From the cell containing the given text, extract its center point as (x, y) coordinate. 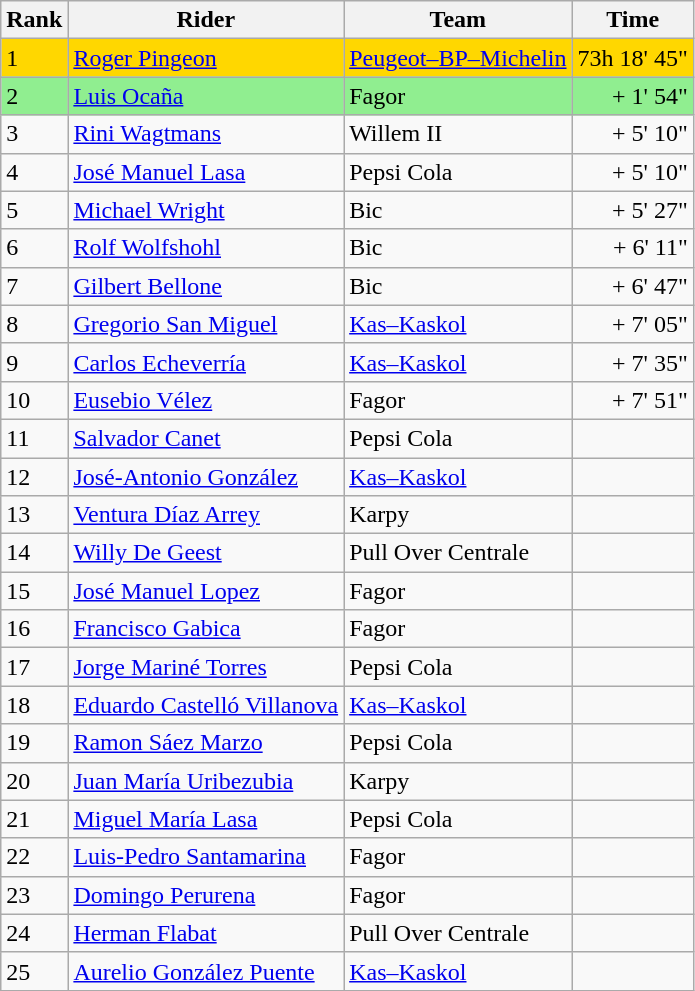
+ 1' 54" (632, 96)
Roger Pingeon (206, 58)
Carlos Echeverría (206, 362)
6 (34, 248)
+ 7' 51" (632, 400)
19 (34, 743)
3 (34, 134)
Rank (34, 20)
Francisco Gabica (206, 629)
Ventura Díaz Arrey (206, 515)
Willem II (458, 134)
Rolf Wolfshohl (206, 248)
1 (34, 58)
Ramon Sáez Marzo (206, 743)
14 (34, 553)
Luis-Pedro Santamarina (206, 857)
23 (34, 895)
21 (34, 819)
+ 7' 05" (632, 324)
José Manuel Lopez (206, 591)
8 (34, 324)
Aurelio González Puente (206, 971)
24 (34, 933)
5 (34, 210)
Rini Wagtmans (206, 134)
10 (34, 400)
12 (34, 477)
Jorge Mariné Torres (206, 667)
15 (34, 591)
Michael Wright (206, 210)
4 (34, 172)
9 (34, 362)
Herman Flabat (206, 933)
+ 6' 11" (632, 248)
7 (34, 286)
13 (34, 515)
Domingo Perurena (206, 895)
22 (34, 857)
Miguel María Lasa (206, 819)
Willy De Geest (206, 553)
José Manuel Lasa (206, 172)
20 (34, 781)
Gilbert Bellone (206, 286)
16 (34, 629)
Luis Ocaña (206, 96)
Rider (206, 20)
Eduardo Castelló Villanova (206, 705)
+ 6' 47" (632, 286)
Juan María Uribezubia (206, 781)
25 (34, 971)
Salvador Canet (206, 438)
17 (34, 667)
Team (458, 20)
Peugeot–BP–Michelin (458, 58)
Eusebio Vélez (206, 400)
2 (34, 96)
18 (34, 705)
Time (632, 20)
+ 5' 27" (632, 210)
11 (34, 438)
73h 18' 45" (632, 58)
José-Antonio González (206, 477)
+ 7' 35" (632, 362)
Gregorio San Miguel (206, 324)
